For the text-containing cell, return its midpoint in [x, y] coordinate format. 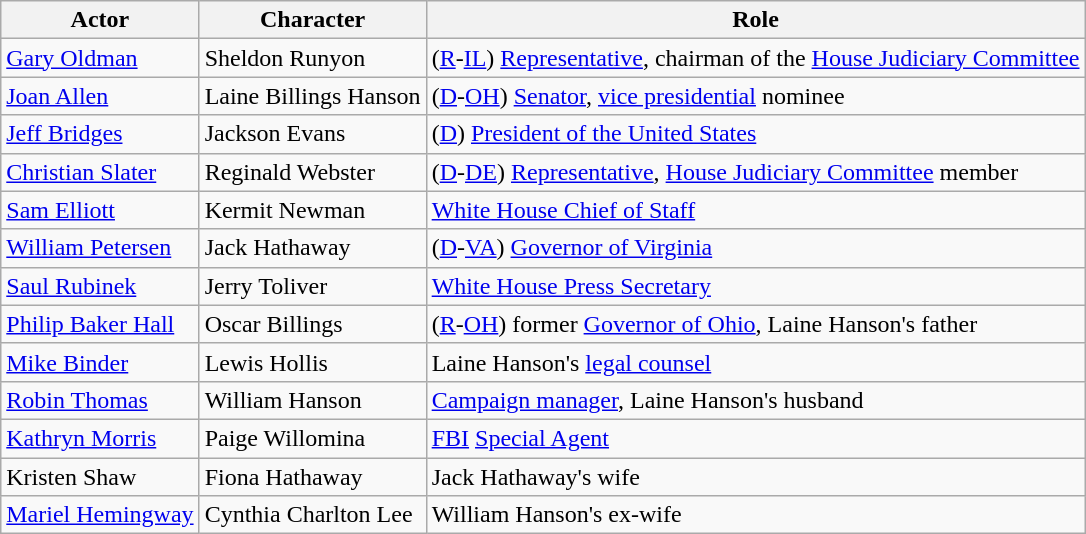
Actor [100, 20]
Campaign manager, Laine Hanson's husband [756, 400]
Mariel Hemingway [100, 515]
White House Chief of Staff [756, 210]
Saul Rubinek [100, 286]
Fiona Hathaway [312, 477]
Sam Elliott [100, 210]
(R-OH) former Governor of Ohio, Laine Hanson's father [756, 324]
Mike Binder [100, 362]
Jack Hathaway's wife [756, 477]
William Hanson [312, 400]
Laine Billings Hanson [312, 96]
Sheldon Runyon [312, 58]
Character [312, 20]
Christian Slater [100, 172]
(D-OH) Senator, vice presidential nominee [756, 96]
(D-VA) Governor of Virginia [756, 248]
Gary Oldman [100, 58]
Paige Willomina [312, 438]
Jeff Bridges [100, 134]
Robin Thomas [100, 400]
Lewis Hollis [312, 362]
FBI Special Agent [756, 438]
Jackson Evans [312, 134]
William Petersen [100, 248]
Laine Hanson's legal counsel [756, 362]
Jerry Toliver [312, 286]
Cynthia Charlton Lee [312, 515]
Jack Hathaway [312, 248]
Kristen Shaw [100, 477]
Kathryn Morris [100, 438]
Joan Allen [100, 96]
Philip Baker Hall [100, 324]
(D-DE) Representative, House Judiciary Committee member [756, 172]
White House Press Secretary [756, 286]
Kermit Newman [312, 210]
Oscar Billings [312, 324]
(D) President of the United States [756, 134]
Reginald Webster [312, 172]
Role [756, 20]
William Hanson's ex-wife [756, 515]
(R-IL) Representative, chairman of the House Judiciary Committee [756, 58]
